Extract the [x, y] coordinate from the center of the cell holding the provided text.  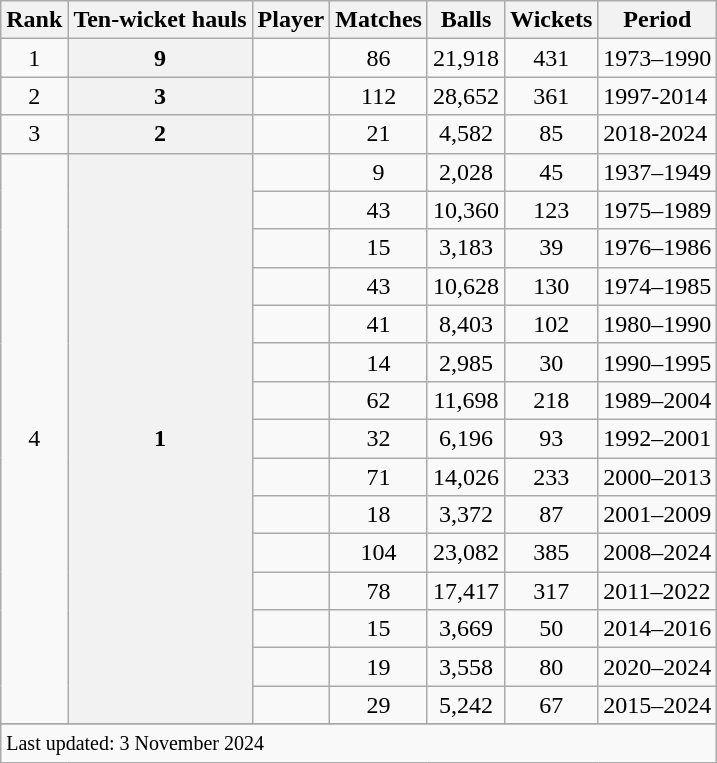
30 [552, 362]
361 [552, 96]
1992–2001 [658, 438]
1937–1949 [658, 172]
14 [379, 362]
93 [552, 438]
10,360 [466, 210]
23,082 [466, 553]
1973–1990 [658, 58]
2008–2024 [658, 553]
Last updated: 3 November 2024 [359, 743]
62 [379, 400]
11,698 [466, 400]
67 [552, 705]
102 [552, 324]
2011–2022 [658, 591]
2015–2024 [658, 705]
28,652 [466, 96]
1974–1985 [658, 286]
2018-2024 [658, 134]
Period [658, 20]
112 [379, 96]
Rank [34, 20]
1989–2004 [658, 400]
233 [552, 477]
431 [552, 58]
3,669 [466, 629]
3,372 [466, 515]
1980–1990 [658, 324]
317 [552, 591]
10,628 [466, 286]
32 [379, 438]
80 [552, 667]
17,417 [466, 591]
39 [552, 248]
1990–1995 [658, 362]
50 [552, 629]
71 [379, 477]
2020–2024 [658, 667]
1997-2014 [658, 96]
6,196 [466, 438]
3,558 [466, 667]
2001–2009 [658, 515]
Player [291, 20]
385 [552, 553]
18 [379, 515]
21 [379, 134]
78 [379, 591]
4,582 [466, 134]
5,242 [466, 705]
2,985 [466, 362]
104 [379, 553]
41 [379, 324]
123 [552, 210]
4 [34, 438]
1975–1989 [658, 210]
85 [552, 134]
2,028 [466, 172]
130 [552, 286]
8,403 [466, 324]
2014–2016 [658, 629]
Wickets [552, 20]
86 [379, 58]
29 [379, 705]
19 [379, 667]
21,918 [466, 58]
Ten-wicket hauls [160, 20]
45 [552, 172]
1976–1986 [658, 248]
Balls [466, 20]
Matches [379, 20]
3,183 [466, 248]
2000–2013 [658, 477]
218 [552, 400]
87 [552, 515]
14,026 [466, 477]
